Return the (X, Y) coordinate for the center point of the cell that contains the specified text.  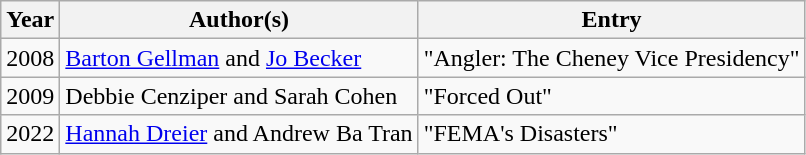
Debbie Cenziper and Sarah Cohen (239, 96)
"Angler: The Cheney Vice Presidency" (612, 58)
Barton Gellman and Jo Becker (239, 58)
"FEMA's Disasters" (612, 134)
Author(s) (239, 20)
Entry (612, 20)
2008 (30, 58)
"Forced Out" (612, 96)
2022 (30, 134)
Year (30, 20)
2009 (30, 96)
Hannah Dreier and Andrew Ba Tran (239, 134)
